Return the [X, Y] coordinate for the center point of the cell that contains the specified text.  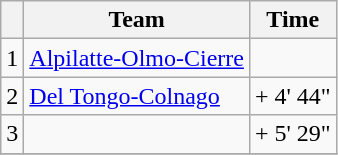
+ 4' 44" [292, 96]
3 [12, 134]
2 [12, 96]
Del Tongo-Colnago [137, 96]
Team [137, 20]
Time [292, 20]
1 [12, 58]
+ 5' 29" [292, 134]
Alpilatte-Olmo-Cierre [137, 58]
